Extract the [x, y] coordinate from the center of the cell holding the provided text.  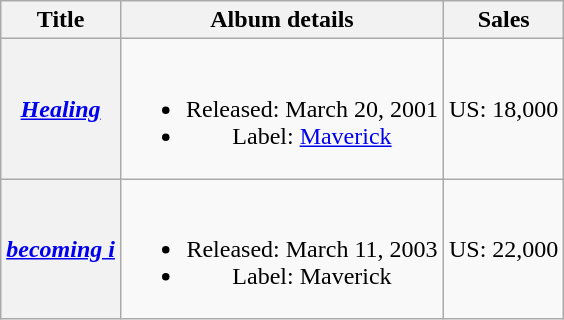
Title [61, 20]
Sales [503, 20]
Healing [61, 109]
US: 18,000 [503, 109]
becoming i [61, 249]
US: 22,000 [503, 249]
Released: March 20, 2001Label: Maverick [282, 109]
Album details [282, 20]
Released: March 11, 2003Label: Maverick [282, 249]
